Find where the given text appears and provide that cell's center as (x, y) coordinate. 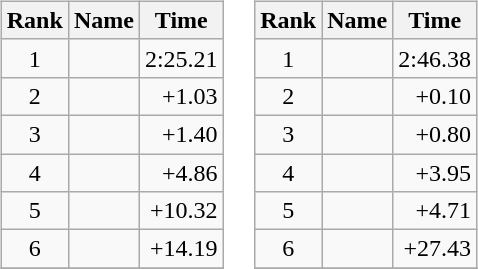
+0.80 (435, 134)
+1.03 (181, 96)
+27.43 (435, 249)
+1.40 (181, 134)
2:25.21 (181, 58)
+4.86 (181, 173)
2:46.38 (435, 58)
+3.95 (435, 173)
+0.10 (435, 96)
+10.32 (181, 211)
+4.71 (435, 211)
+14.19 (181, 249)
